Provide the [x, y] coordinate of the cell's center where the given text is located.  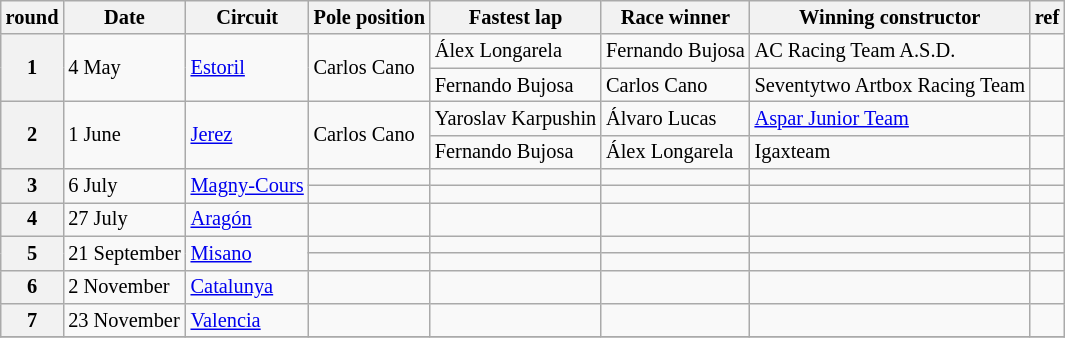
Fastest lap [516, 17]
2 [32, 134]
Aragón [248, 219]
Valencia [248, 320]
21 September [124, 253]
Jerez [248, 134]
Aspar Junior Team [890, 118]
ref [1047, 17]
3 [32, 186]
2 November [124, 287]
Race winner [675, 17]
Estoril [248, 68]
Catalunya [248, 287]
7 [32, 320]
Winning constructor [890, 17]
Pole position [370, 17]
27 July [124, 219]
Seventytwo Artbox Racing Team [890, 85]
23 November [124, 320]
AC Racing Team A.S.D. [890, 51]
6 [32, 287]
Igaxteam [890, 152]
4 May [124, 68]
1 June [124, 134]
1 [32, 68]
Magny-Cours [248, 186]
5 [32, 253]
Circuit [248, 17]
6 July [124, 186]
Álvaro Lucas [675, 118]
Date [124, 17]
4 [32, 219]
round [32, 17]
Yaroslav Karpushin [516, 118]
Misano [248, 253]
